Find where the given text appears and provide that cell's center as (x, y) coordinate. 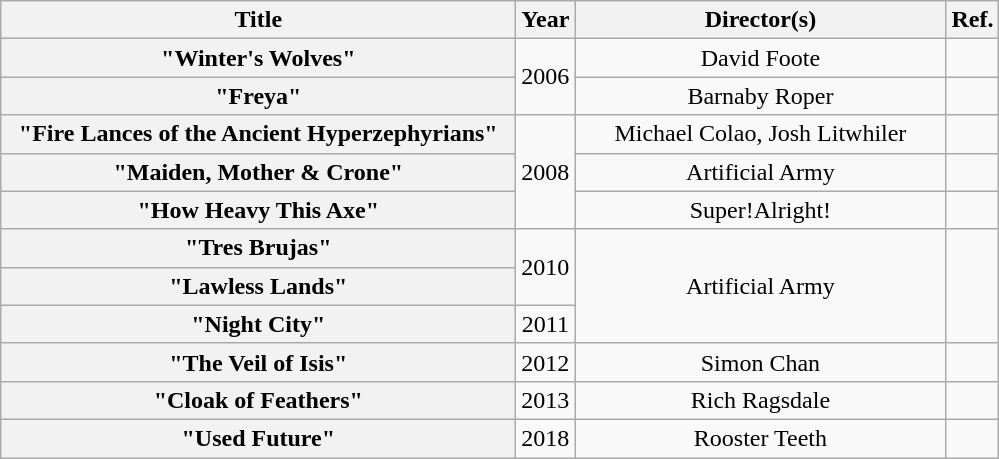
"Maiden, Mother & Crone" (258, 172)
2006 (546, 77)
"The Veil of Isis" (258, 362)
2012 (546, 362)
Year (546, 20)
Rich Ragsdale (760, 400)
Barnaby Roper (760, 96)
Simon Chan (760, 362)
Michael Colao, Josh Litwhiler (760, 134)
"Lawless Lands" (258, 286)
"How Heavy This Axe" (258, 210)
"Freya" (258, 96)
2013 (546, 400)
2010 (546, 267)
2008 (546, 172)
Director(s) (760, 20)
"Tres Brujas" (258, 248)
2018 (546, 438)
Super!Alright! (760, 210)
Title (258, 20)
2011 (546, 324)
Ref. (972, 20)
David Foote (760, 58)
"Fire Lances of the Ancient Hyperzephyrians" (258, 134)
"Used Future" (258, 438)
"Night City" (258, 324)
"Cloak of Feathers" (258, 400)
"Winter's Wolves" (258, 58)
Rooster Teeth (760, 438)
